Scan for the cell matching the given text and deliver its [x, y] coordinate at center. 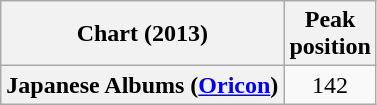
Peakposition [330, 34]
142 [330, 85]
Chart (2013) [142, 34]
Japanese Albums (Oricon) [142, 85]
